Determine the (X, Y) coordinate at the center of the cell enclosing the given text.  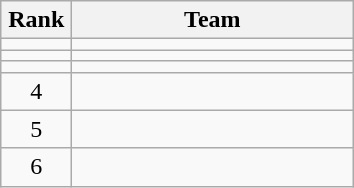
Rank (36, 20)
6 (36, 167)
5 (36, 129)
4 (36, 91)
Team (212, 20)
